Capture the cell that displays the provided text and extract its (x, y) central coordinate. 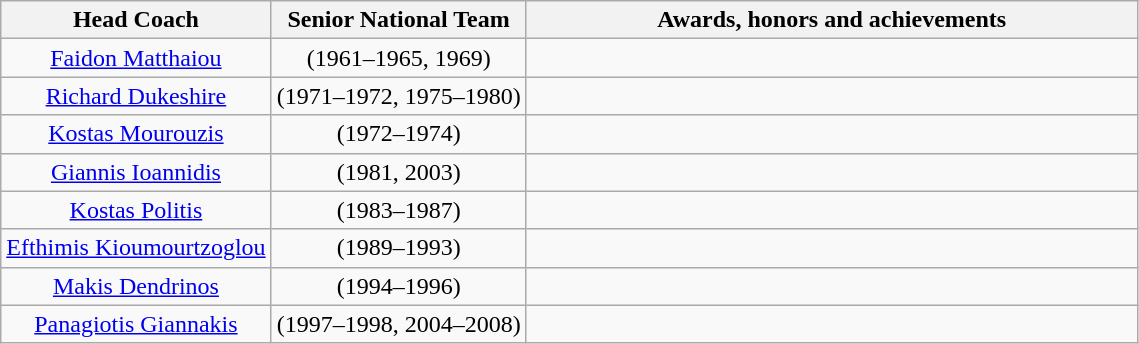
Kostas Mourouzis (136, 134)
Awards, honors and achievements (832, 20)
(1997–1998, 2004–2008) (398, 324)
(1981, 2003) (398, 172)
(1983–1987) (398, 210)
(1972–1974) (398, 134)
Senior National Team (398, 20)
Faidon Matthaiou (136, 58)
(1989–1993) (398, 248)
Giannis Ioannidis (136, 172)
(1994–1996) (398, 286)
Kostas Politis (136, 210)
Efthimis Kioumourtzoglou (136, 248)
Head Coach (136, 20)
(1961–1965, 1969) (398, 58)
Richard Dukeshire (136, 96)
Panagiotis Giannakis (136, 324)
(1971–1972, 1975–1980) (398, 96)
Makis Dendrinos (136, 286)
